Determine the (x, y) coordinate at the center of the cell enclosing the given text.  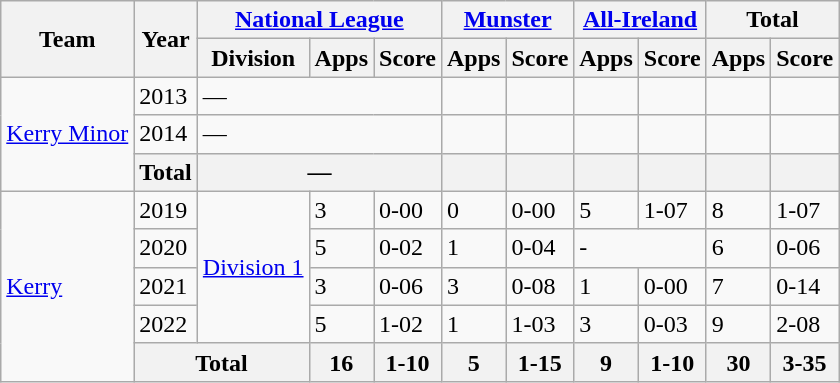
0 (473, 210)
Kerry (68, 286)
30 (738, 362)
16 (341, 362)
1-02 (408, 324)
0-04 (540, 248)
Munster (507, 20)
2013 (166, 96)
8 (738, 210)
1-15 (540, 362)
Division 1 (253, 267)
National League (319, 20)
6 (738, 248)
0-14 (805, 286)
3-35 (805, 362)
All-Ireland (640, 20)
2014 (166, 134)
7 (738, 286)
0-02 (408, 248)
Kerry Minor (68, 134)
2021 (166, 286)
Division (253, 58)
Team (68, 39)
2022 (166, 324)
0-03 (672, 324)
Year (166, 39)
2-08 (805, 324)
0-08 (540, 286)
1-03 (540, 324)
2019 (166, 210)
2020 (166, 248)
- (640, 248)
